Capture the cell that displays the provided text and extract its (x, y) central coordinate. 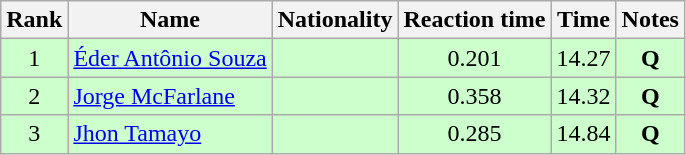
Éder Antônio Souza (170, 58)
Jorge McFarlane (170, 96)
0.201 (474, 58)
Jhon Tamayo (170, 134)
14.32 (584, 96)
0.358 (474, 96)
0.285 (474, 134)
Notes (650, 20)
14.84 (584, 134)
Nationality (335, 20)
1 (34, 58)
Time (584, 20)
14.27 (584, 58)
2 (34, 96)
3 (34, 134)
Name (170, 20)
Rank (34, 20)
Reaction time (474, 20)
